Identify which cell holds the provided text, then report its [X, Y] central coordinate. 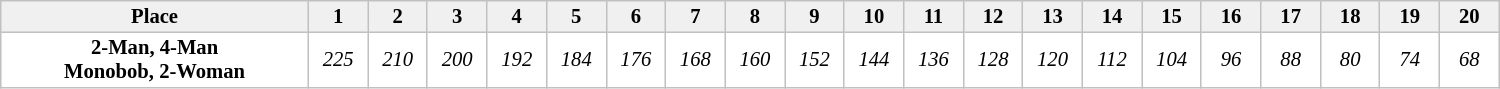
112 [1112, 60]
12 [993, 16]
184 [576, 60]
18 [1350, 16]
104 [1172, 60]
14 [1112, 16]
176 [636, 60]
152 [815, 60]
9 [815, 16]
88 [1291, 60]
15 [1172, 16]
225 [338, 60]
1 [338, 16]
2 [398, 16]
80 [1350, 60]
10 [874, 16]
20 [1469, 16]
168 [696, 60]
6 [636, 16]
136 [934, 60]
19 [1410, 16]
200 [457, 60]
74 [1410, 60]
128 [993, 60]
96 [1231, 60]
2-Man, 4-ManMonobob, 2-Woman [155, 60]
4 [517, 16]
3 [457, 16]
11 [934, 16]
Place [155, 16]
16 [1231, 16]
7 [696, 16]
144 [874, 60]
5 [576, 16]
192 [517, 60]
13 [1053, 16]
160 [755, 60]
120 [1053, 60]
17 [1291, 16]
68 [1469, 60]
210 [398, 60]
8 [755, 16]
